Return the [X, Y] coordinate for the center point of the cell that contains the specified text.  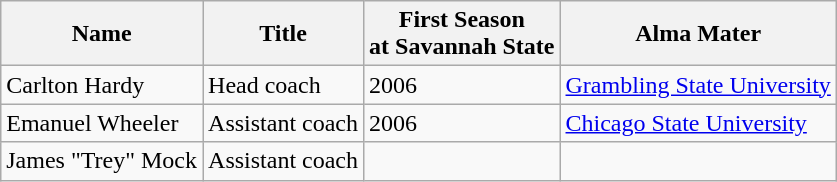
James "Trey" Mock [102, 161]
Head coach [284, 85]
Carlton Hardy [102, 85]
First Seasonat Savannah State [462, 34]
Chicago State University [698, 123]
Alma Mater [698, 34]
Grambling State University [698, 85]
Name [102, 34]
Emanuel Wheeler [102, 123]
Title [284, 34]
